Return the [X, Y] coordinate for the center point of the cell that contains the specified text.  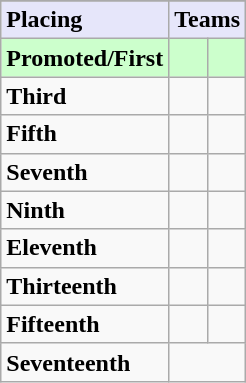
Seventeenth [85, 362]
Placing [85, 20]
Eleventh [85, 248]
Fifth [85, 134]
Teams [208, 20]
Promoted/First [85, 58]
Third [85, 96]
Ninth [85, 210]
Fifteenth [85, 324]
Seventh [85, 172]
Thirteenth [85, 286]
